Find where the given text appears and provide that cell's center as [X, Y] coordinate. 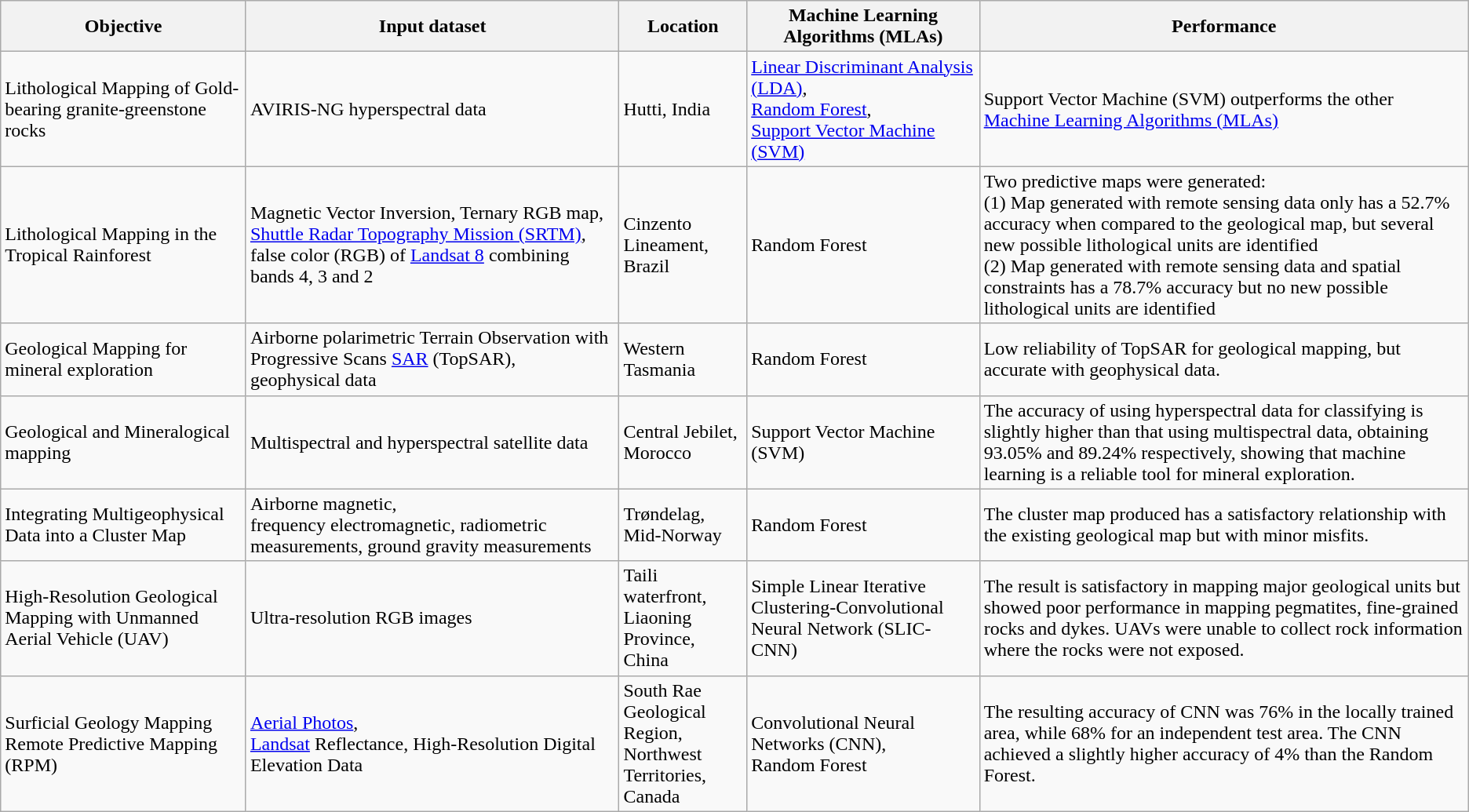
Ultra-resolution RGB images [432, 618]
Convolutional Neural Networks (CNN),Random Forest [863, 744]
Performance [1224, 27]
Support Vector Machine (SVM) [863, 442]
Location [683, 27]
Low reliability of TopSAR for geological mapping, but accurate with geophysical data. [1224, 359]
Linear Discriminant Analysis (LDA),Random Forest,Support Vector Machine (SVM) [863, 109]
Western Tasmania [683, 359]
The cluster map produced has a satisfactory relationship with the existing geological map but with minor misfits. [1224, 525]
Hutti, India [683, 109]
AVIRIS-NG hyperspectral data [432, 109]
Support Vector Machine (SVM) outperforms the other Machine Learning Algorithms (MLAs) [1224, 109]
Multispectral and hyperspectral satellite data [432, 442]
Cinzento Lineament, Brazil [683, 245]
Airborne magnetic,frequency electromagnetic, radiometric measurements, ground gravity measurements [432, 525]
Lithological Mapping of Gold-bearing granite-greenstone rocks [124, 109]
Magnetic Vector Inversion, Ternary RGB map, Shuttle Radar Topography Mission (SRTM), false color (RGB) of Landsat 8 combining bands 4, 3 and 2 [432, 245]
Input dataset [432, 27]
Machine Learning Algorithms (MLAs) [863, 27]
South Rae Geological Region,Northwest Territories, Canada [683, 744]
Objective [124, 27]
Geological and Mineralogical mapping [124, 442]
Airborne polarimetric Terrain Observation with Progressive Scans SAR (TopSAR),geophysical data [432, 359]
Surficial Geology MappingRemote Predictive Mapping (RPM) [124, 744]
Central Jebilet,Morocco [683, 442]
Simple Linear Iterative Clustering-Convolutional Neural Network (SLIC-CNN) [863, 618]
Taili waterfront,Liaoning Province, China [683, 618]
Geological Mapping for mineral exploration [124, 359]
Integrating Multigeophysical Data into a Cluster Map [124, 525]
Lithological Mapping in the Tropical Rainforest [124, 245]
Trøndelag, Mid-Norway [683, 525]
High-Resolution Geological Mapping with Unmanned Aerial Vehicle (UAV) [124, 618]
Aerial Photos,Landsat Reflectance, High-Resolution Digital Elevation Data [432, 744]
